Determine the [X, Y] coordinate at the center of the cell enclosing the given text.  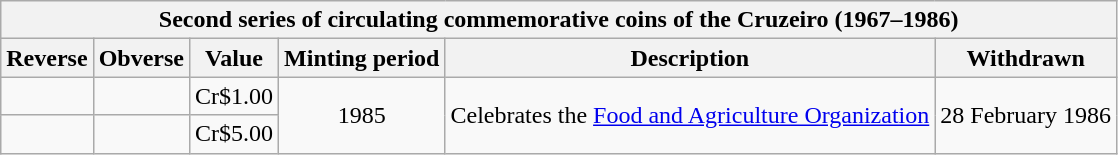
Description [690, 58]
Reverse [47, 58]
Withdrawn [1026, 58]
Cr$5.00 [234, 134]
Celebrates the Food and Agriculture Organization [690, 115]
Second series of circulating commemorative coins of the Cruzeiro (1967–1986) [559, 20]
Minting period [362, 58]
28 February 1986 [1026, 115]
Value [234, 58]
Obverse [141, 58]
1985 [362, 115]
Cr$1.00 [234, 96]
